Return the (X, Y) coordinate for the center point of the cell that contains the specified text.  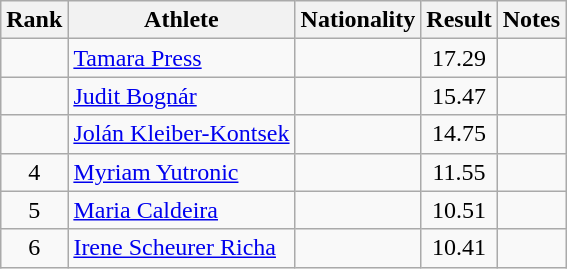
Myriam Yutronic (182, 172)
Jolán Kleiber-Kontsek (182, 134)
Athlete (182, 20)
Rank (34, 20)
Notes (531, 20)
Judit Bognár (182, 96)
Tamara Press (182, 58)
4 (34, 172)
10.41 (459, 248)
14.75 (459, 134)
6 (34, 248)
Irene Scheurer Richa (182, 248)
15.47 (459, 96)
Nationality (358, 20)
5 (34, 210)
17.29 (459, 58)
Result (459, 20)
Maria Caldeira (182, 210)
11.55 (459, 172)
10.51 (459, 210)
